Return [x, y] of the center of cell containing provided text 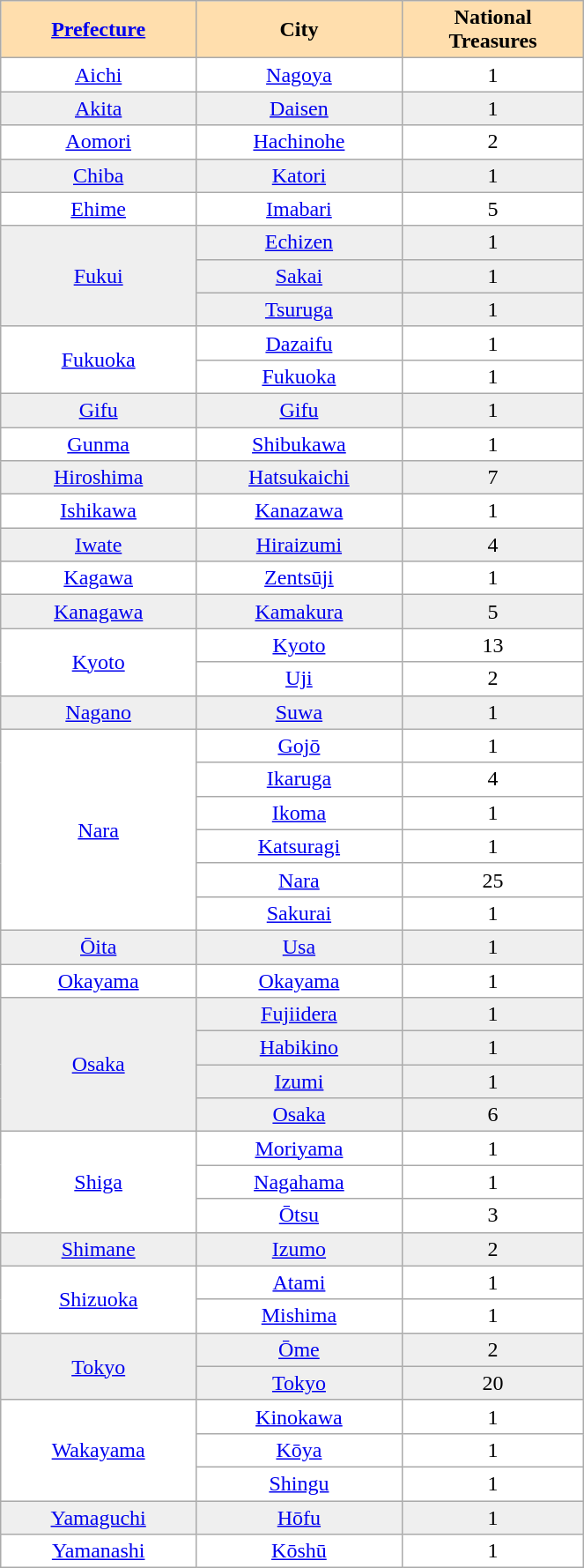
Nagano [99, 712]
Suwa [299, 712]
Izumi [299, 1081]
Ikaruga [299, 779]
Hachinohe [299, 142]
Izumo [299, 1249]
6 [493, 1115]
Shimane [99, 1249]
Habikino [299, 1048]
Hōfu [299, 1517]
Gojō [299, 746]
National Treasures [493, 30]
Kagawa [99, 578]
Yamanashi [99, 1551]
Tsuruga [299, 309]
Katori [299, 175]
Ōme [299, 1349]
Katsuragi [299, 846]
Hiraizumi [299, 545]
Sakurai [299, 913]
Dazaifu [299, 343]
3 [493, 1215]
Mishima [299, 1316]
Atami [299, 1282]
Ishikawa [99, 511]
Aichi [99, 75]
Gunma [99, 443]
Ōita [99, 947]
Shibukawa [299, 443]
Kanagawa [99, 612]
Hatsukaichi [299, 478]
Prefecture [99, 30]
Ehime [99, 209]
Shizuoka [99, 1299]
Kamakura [299, 612]
Zentsūji [299, 578]
Fujiidera [299, 1014]
Kanazawa [299, 511]
Iwate [99, 545]
Kinokawa [299, 1416]
Echizen [299, 242]
Shingu [299, 1483]
Aomori [99, 142]
Nagahama [299, 1182]
Uji [299, 679]
7 [493, 478]
Yamaguchi [99, 1517]
Ikoma [299, 813]
Wakayama [99, 1450]
25 [493, 880]
Hiroshima [99, 478]
Moriyama [299, 1148]
Imabari [299, 209]
Fukui [99, 276]
City [299, 30]
13 [493, 645]
20 [493, 1383]
Kōshū [299, 1551]
Shiga [99, 1182]
Daisen [299, 108]
Usa [299, 947]
Kōya [299, 1450]
Ōtsu [299, 1215]
Chiba [99, 175]
Akita [99, 108]
Sakai [299, 276]
Nagoya [299, 75]
